For the text-containing cell, return its midpoint in [x, y] coordinate format. 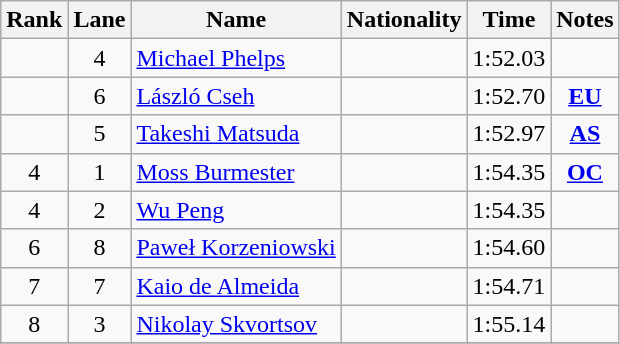
2 [100, 210]
Nationality [404, 20]
OC [585, 172]
Notes [585, 20]
Kaio de Almeida [236, 286]
1:54.60 [509, 248]
Takeshi Matsuda [236, 134]
1:52.70 [509, 96]
Wu Peng [236, 210]
Moss Burmester [236, 172]
EU [585, 96]
AS [585, 134]
1:55.14 [509, 324]
Rank [34, 20]
Name [236, 20]
Michael Phelps [236, 58]
Time [509, 20]
László Cseh [236, 96]
Nikolay Skvortsov [236, 324]
Paweł Korzeniowski [236, 248]
Lane [100, 20]
1 [100, 172]
1:52.03 [509, 58]
3 [100, 324]
1:52.97 [509, 134]
1:54.71 [509, 286]
5 [100, 134]
